Find where the given text appears and provide that cell's center as [X, Y] coordinate. 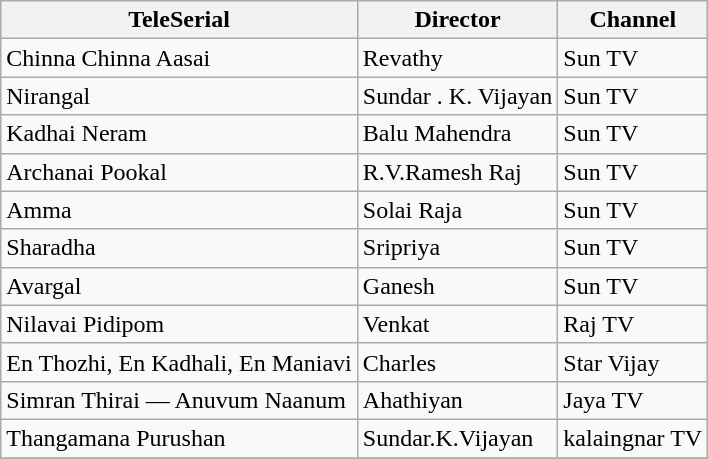
Raj TV [633, 324]
Charles [457, 362]
Amma [180, 210]
Venkat [457, 324]
Director [457, 20]
Sundar.K.Vijayan [457, 438]
Archanai Pookal [180, 172]
Sharadha [180, 248]
Sripriya [457, 248]
Ahathiyan [457, 400]
Star Vijay [633, 362]
Nilavai Pidipom [180, 324]
Kadhai Neram [180, 134]
Thangamana Purushan [180, 438]
Avargal [180, 286]
kalaingnar TV [633, 438]
R.V.Ramesh Raj [457, 172]
TeleSerial [180, 20]
Solai Raja [457, 210]
Balu Mahendra [457, 134]
Simran Thirai — Anuvum Naanum [180, 400]
Channel [633, 20]
Revathy [457, 58]
Ganesh [457, 286]
En Thozhi, En Kadhali, En Maniavi [180, 362]
Nirangal [180, 96]
Jaya TV [633, 400]
Chinna Chinna Aasai [180, 58]
Sundar . K. Vijayan [457, 96]
